Return [x, y] of the center of cell containing provided text 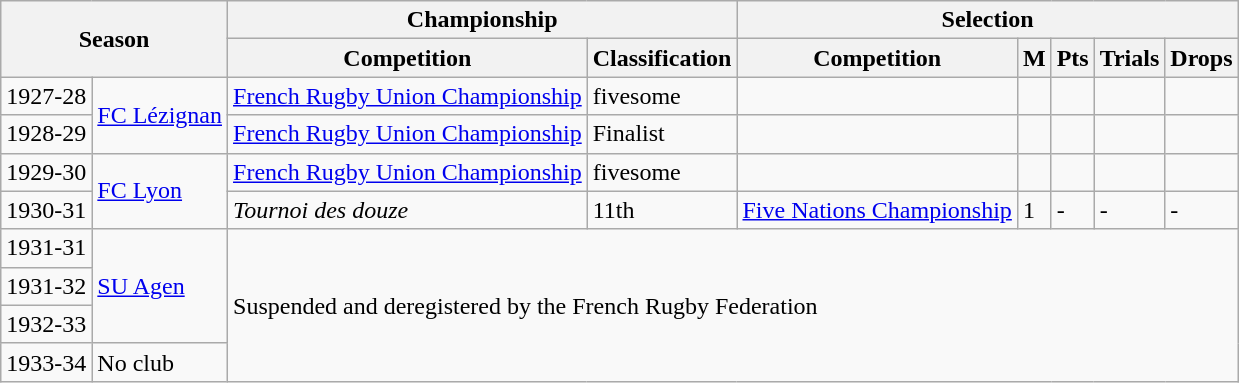
Tournoi des douze [408, 210]
11th [662, 210]
1 [1034, 210]
Finalist [662, 134]
Championship [482, 20]
Drops [1202, 58]
1930-31 [46, 210]
Season [114, 39]
1931-31 [46, 248]
Suspended and deregistered by the French Rugby Federation [734, 305]
FC Lézignan [160, 115]
1929-30 [46, 172]
1931-32 [46, 286]
Pts [1072, 58]
1928-29 [46, 134]
Trials [1130, 58]
Selection [988, 20]
1927-28 [46, 96]
1933-34 [46, 362]
Classification [662, 58]
Five Nations Championship [877, 210]
SU Agen [160, 286]
FC Lyon [160, 191]
1932-33 [46, 324]
M [1034, 58]
No club [160, 362]
